Find where the given text appears and provide that cell's center as [x, y] coordinate. 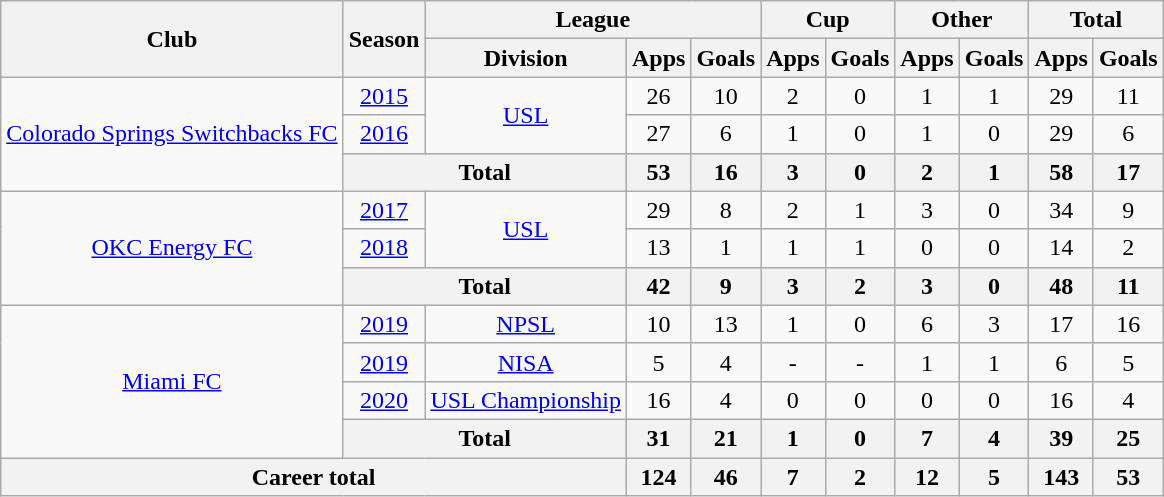
143 [1061, 477]
2016 [384, 134]
Career total [314, 477]
48 [1061, 286]
OKC Energy FC [172, 248]
USL Championship [526, 400]
2020 [384, 400]
Other [962, 20]
NPSL [526, 324]
31 [658, 438]
14 [1061, 248]
2015 [384, 96]
Season [384, 39]
2017 [384, 210]
2018 [384, 248]
25 [1128, 438]
34 [1061, 210]
12 [927, 477]
39 [1061, 438]
Division [526, 58]
League [593, 20]
Colorado Springs Switchbacks FC [172, 134]
21 [726, 438]
27 [658, 134]
58 [1061, 172]
46 [726, 477]
Club [172, 39]
42 [658, 286]
Cup [828, 20]
26 [658, 96]
8 [726, 210]
Miami FC [172, 381]
NISA [526, 362]
124 [658, 477]
